Pinpoint the cell where the given text exists, returning its (x, y) midpoint coordinate. 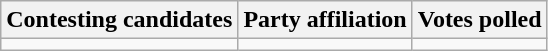
Party affiliation (325, 20)
Contesting candidates (120, 20)
Votes polled (480, 20)
